Pinpoint the cell where the given text exists, returning its [X, Y] midpoint coordinate. 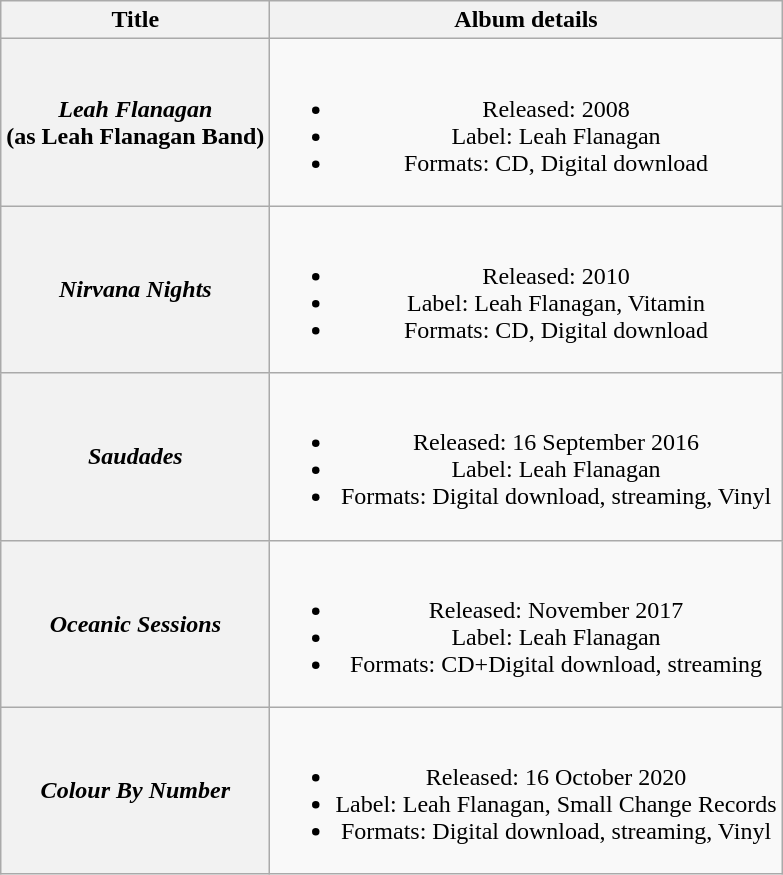
Saudades [136, 456]
Released: 16 October 2020Label: Leah Flanagan, Small Change RecordsFormats: Digital download, streaming, Vinyl [526, 790]
Nirvana Nights [136, 290]
Released: 16 September 2016Label: Leah FlanaganFormats: Digital download, streaming, Vinyl [526, 456]
Title [136, 20]
Released: 2010Label: Leah Flanagan, VitaminFormats: CD, Digital download [526, 290]
Colour By Number [136, 790]
Released: 2008Label: Leah FlanaganFormats: CD, Digital download [526, 122]
Oceanic Sessions [136, 624]
Leah Flanagan (as Leah Flanagan Band) [136, 122]
Released: November 2017Label: Leah FlanaganFormats: CD+Digital download, streaming [526, 624]
Album details [526, 20]
